Return the (X, Y) coordinate for the center point of the cell that contains the specified text.  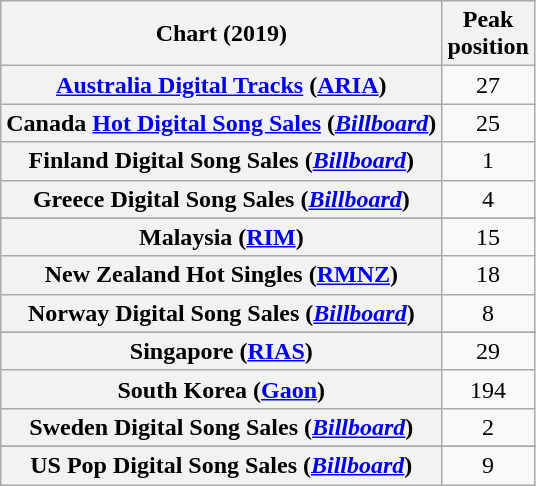
Malaysia (RIM) (222, 237)
Australia Digital Tracks (ARIA) (222, 85)
Norway Digital Song Sales (Billboard) (222, 313)
US Pop Digital Song Sales (Billboard) (222, 465)
1 (488, 161)
2 (488, 427)
South Korea (Gaon) (222, 389)
8 (488, 313)
Finland Digital Song Sales (Billboard) (222, 161)
194 (488, 389)
9 (488, 465)
Greece Digital Song Sales (Billboard) (222, 199)
18 (488, 275)
Chart (2019) (222, 34)
Canada Hot Digital Song Sales (Billboard) (222, 123)
Peakposition (488, 34)
Singapore (RIAS) (222, 351)
25 (488, 123)
Sweden Digital Song Sales (Billboard) (222, 427)
27 (488, 85)
15 (488, 237)
4 (488, 199)
29 (488, 351)
New Zealand Hot Singles (RMNZ) (222, 275)
